From the cell containing the given text, extract its center point as [X, Y] coordinate. 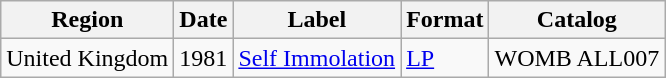
Format [445, 20]
1981 [204, 58]
WOMB ALL007 [577, 58]
Label [317, 20]
Catalog [577, 20]
Date [204, 20]
United Kingdom [88, 58]
LP [445, 58]
Self Immolation [317, 58]
Region [88, 20]
